Detect which cell encompasses the target text, then output its (x, y) center coordinate. 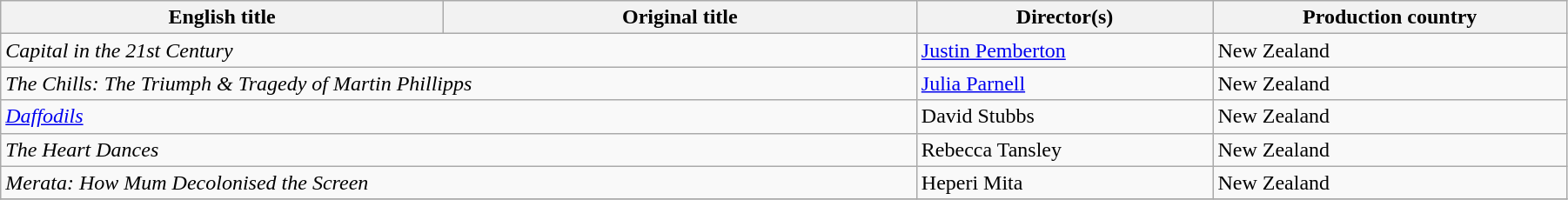
The Chills: The Triumph & Tragedy of Martin Phillipps (459, 83)
English title (223, 17)
Daffodils (459, 117)
Rebecca Tansley (1065, 150)
Justin Pemberton (1065, 50)
Capital in the 21st Century (459, 50)
David Stubbs (1065, 117)
Original title (680, 17)
The Heart Dances (459, 150)
Julia Parnell (1065, 83)
Heperi Mita (1065, 183)
Director(s) (1065, 17)
Merata: How Mum Decolonised the Screen (459, 183)
Production country (1390, 17)
